Determine the [X, Y] coordinate at the center of the cell enclosing the given text.  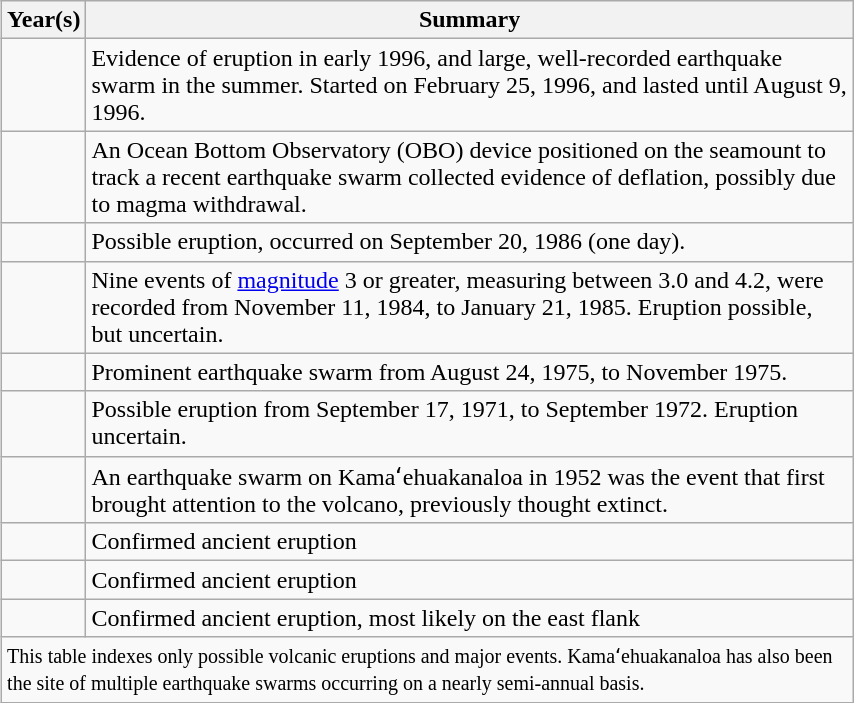
Year(s) [44, 20]
Possible eruption, occurred on September 20, 1986 (one day). [470, 242]
Prominent earthquake swarm from August 24, 1975, to November 1975. [470, 372]
Summary [470, 20]
Possible eruption from September 17, 1971, to September 1972. Eruption uncertain. [470, 424]
Confirmed ancient eruption, most likely on the east flank [470, 618]
An earthquake swarm on Kamaʻehuakanaloa in 1952 was the event that first brought attention to the volcano, previously thought extinct. [470, 490]
